From the cell containing the given text, extract its center point as [X, Y] coordinate. 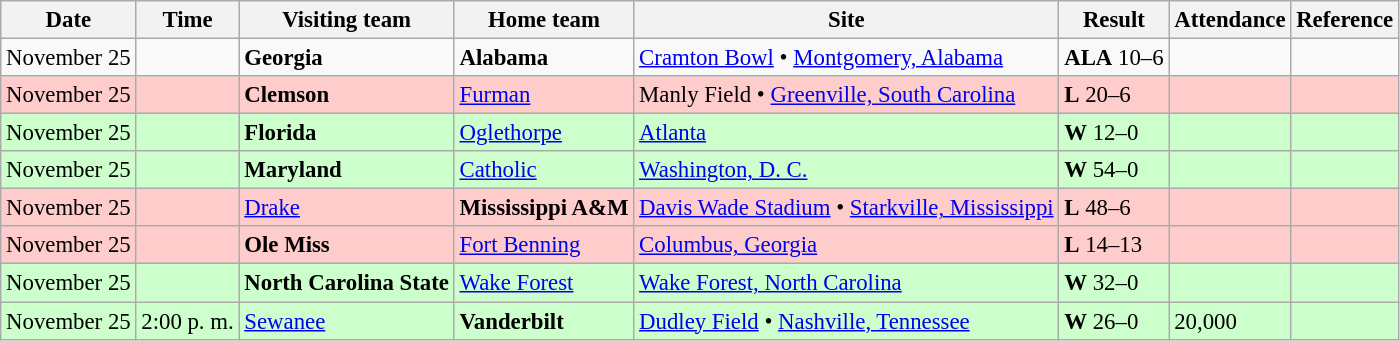
Washington, D. C. [846, 170]
L 14–13 [1114, 245]
Georgia [346, 58]
Ole Miss [346, 245]
Attendance [1230, 20]
2:00 p. m. [188, 321]
Catholic [544, 170]
Drake [346, 208]
Wake Forest [544, 283]
Alabama [544, 58]
20,000 [1230, 321]
Manly Field • Greenville, South Carolina [846, 95]
W 54–0 [1114, 170]
Maryland [346, 170]
Result [1114, 20]
Clemson [346, 95]
Oglethorpe [544, 133]
W 26–0 [1114, 321]
Columbus, Georgia [846, 245]
ALA 10–6 [1114, 58]
North Carolina State [346, 283]
Visiting team [346, 20]
Cramton Bowl • Montgomery, Alabama [846, 58]
Mississippi A&M [544, 208]
Davis Wade Stadium • Starkville, Mississippi [846, 208]
Sewanee [346, 321]
W 32–0 [1114, 283]
Wake Forest, North Carolina [846, 283]
Florida [346, 133]
Vanderbilt [544, 321]
Furman [544, 95]
Time [188, 20]
L 48–6 [1114, 208]
W 12–0 [1114, 133]
Reference [1345, 20]
Atlanta [846, 133]
Site [846, 20]
Home team [544, 20]
L 20–6 [1114, 95]
Dudley Field • Nashville, Tennessee [846, 321]
Fort Benning [544, 245]
Date [68, 20]
